Extract the [X, Y] coordinate from the center of the cell holding the provided text.  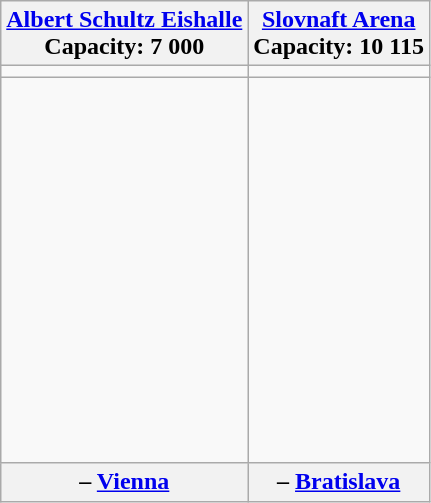
Slovnaft ArenaCapacity: 10 115 [339, 34]
Albert Schultz EishalleCapacity: 7 000 [124, 34]
– Bratislava [339, 482]
– Vienna [124, 482]
